For the text-containing cell, return its midpoint in (X, Y) coordinate format. 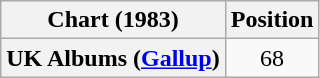
68 (272, 58)
Position (272, 20)
Chart (1983) (113, 20)
UK Albums (Gallup) (113, 58)
